Locate the cell with the specified text and output its [X, Y] center coordinate. 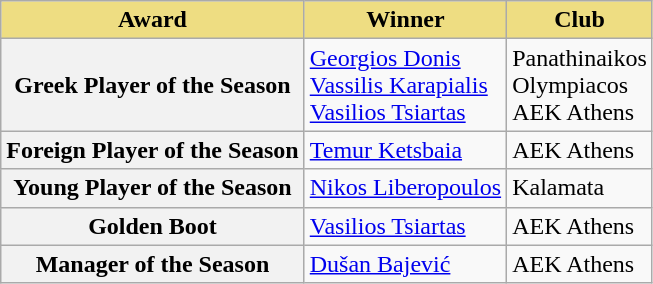
Foreign Player of the Season [152, 150]
Greek Player of the Season [152, 85]
PanathinaikosOlympiacosAEK Athens [580, 85]
Golden Boot [152, 226]
Winner [405, 20]
Young Player of the Season [152, 188]
Nikos Liberopoulos [405, 188]
Vasilios Tsiartas [405, 226]
Manager of the Season [152, 264]
Dušan Bajević [405, 264]
Temur Ketsbaia [405, 150]
Georgios Donis Vassilis Karapialis Vasilios Tsiartas [405, 85]
Award [152, 20]
Kalamata [580, 188]
Club [580, 20]
